Return the (X, Y) coordinate for the center point of the cell that contains the specified text.  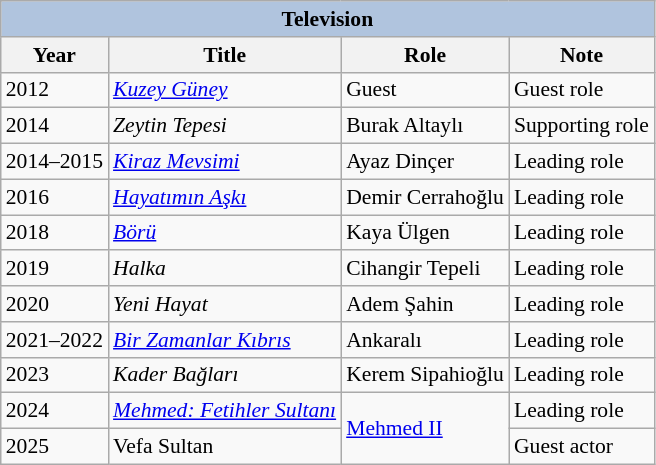
Guest actor (582, 447)
Note (582, 55)
2024 (54, 411)
2016 (54, 197)
Mehmed II (425, 428)
Halka (224, 269)
2019 (54, 269)
Guest (425, 90)
2025 (54, 447)
2021–2022 (54, 340)
Vefa Sultan (224, 447)
Hayatımın Aşkı (224, 197)
Mehmed: Fetihler Sultanı (224, 411)
Ayaz Dinçer (425, 162)
Role (425, 55)
Kuzey Güney (224, 90)
Kader Bağları (224, 375)
Zeytin Tepesi (224, 126)
Demir Cerrahoğlu (425, 197)
2020 (54, 304)
Kaya Ülgen (425, 233)
2023 (54, 375)
Supporting role (582, 126)
2012 (54, 90)
Bir Zamanlar Kıbrıs (224, 340)
Year (54, 55)
2018 (54, 233)
Kerem Sipahioğlu (425, 375)
Adem Şahin (425, 304)
Guest role (582, 90)
Title (224, 55)
Cihangir Tepeli (425, 269)
2014–2015 (54, 162)
Television (328, 19)
Börü (224, 233)
2014 (54, 126)
Ankaralı (425, 340)
Burak Altaylı (425, 126)
Yeni Hayat (224, 304)
Kiraz Mevsimi (224, 162)
